Locate the cell with the specified text and output its [x, y] center coordinate. 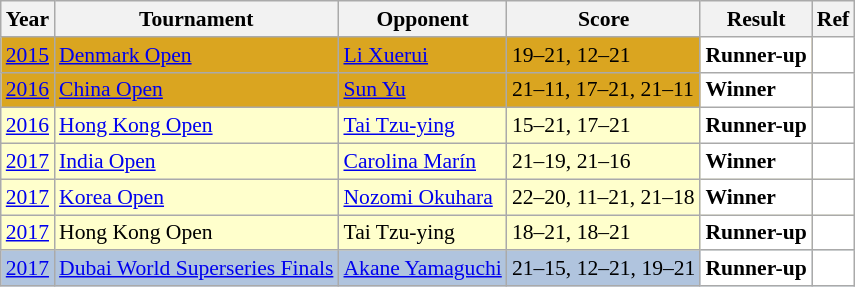
2015 [28, 55]
22–20, 11–21, 21–18 [604, 197]
21–15, 12–21, 19–21 [604, 269]
China Open [196, 90]
Opponent [422, 19]
Korea Open [196, 197]
Nozomi Okuhara [422, 197]
Result [756, 19]
Dubai World Superseries Finals [196, 269]
15–21, 17–21 [604, 126]
19–21, 12–21 [604, 55]
Score [604, 19]
Carolina Marín [422, 162]
Akane Yamaguchi [422, 269]
Denmark Open [196, 55]
21–11, 17–21, 21–11 [604, 90]
Ref [833, 19]
18–21, 18–21 [604, 233]
Tournament [196, 19]
Year [28, 19]
India Open [196, 162]
21–19, 21–16 [604, 162]
Li Xuerui [422, 55]
Sun Yu [422, 90]
